Extract the [X, Y] coordinate from the center of the cell holding the provided text.  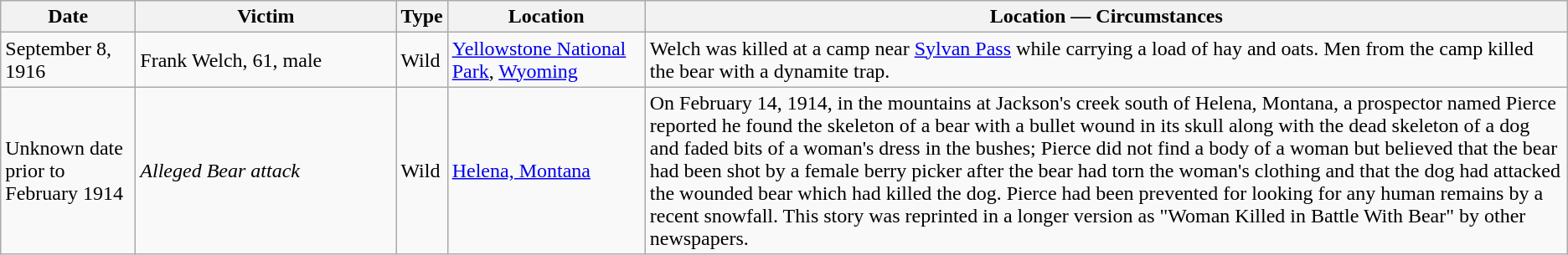
Alleged Bear attack [266, 171]
Helena, Montana [546, 171]
Victim [266, 17]
Unknown date prior to February 1914 [69, 171]
Yellowstone National Park, Wyoming [546, 60]
Location — Circumstances [1106, 17]
Frank Welch, 61, male [266, 60]
Type [422, 17]
Date [69, 17]
September 8, 1916 [69, 60]
Welch was killed at a camp near Sylvan Pass while carrying a load of hay and oats. Men from the camp killed the bear with a dynamite trap. [1106, 60]
Location [546, 17]
